Detect which cell encompasses the target text, then output its [X, Y] center coordinate. 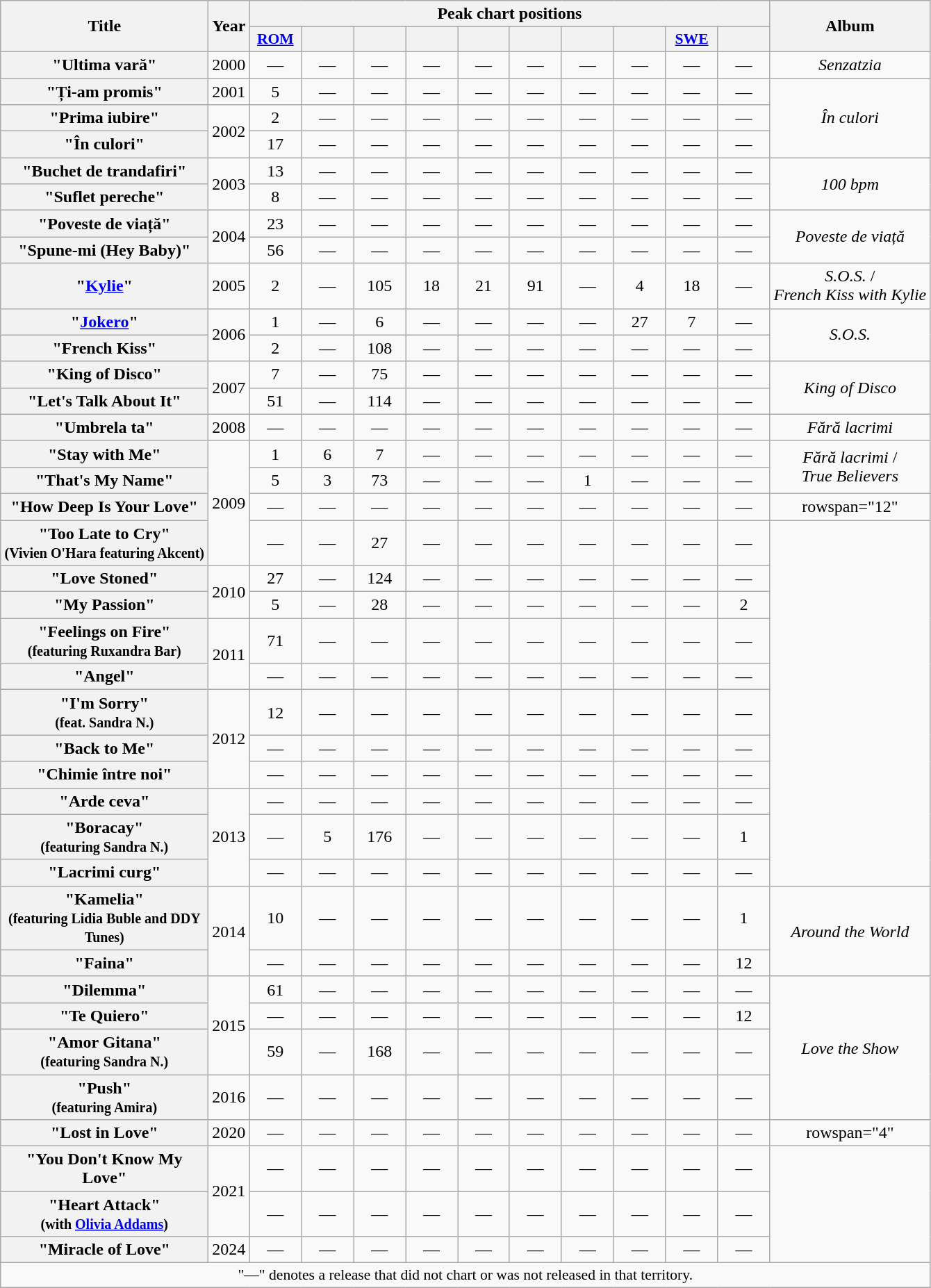
2015 [229, 1025]
2012 [229, 739]
4 [639, 286]
SWE [692, 40]
rowspan="4" [850, 1133]
2010 [229, 592]
2008 [229, 427]
"Te Quiero" [104, 1016]
75 [379, 374]
"Feelings on Fire"(featuring Ruxandra Bar) [104, 641]
"Lacrimi curg" [104, 873]
"Arde ceva" [104, 801]
10 [275, 918]
2005 [229, 286]
61 [275, 989]
"Stay with Me" [104, 454]
2002 [229, 131]
2021 [229, 1191]
Peak chart positions [510, 14]
Around the World [850, 931]
Love the Show [850, 1048]
2016 [229, 1096]
"Jokero" [104, 322]
"Poveste de viață" [104, 224]
"Buchet de trandafiri" [104, 171]
2024 [229, 1250]
În culori [850, 117]
108 [379, 348]
"Amor Gitana"(featuring Sandra N.) [104, 1052]
114 [379, 401]
71 [275, 641]
"Love Stoned" [104, 579]
2001 [229, 91]
28 [379, 605]
105 [379, 286]
56 [275, 250]
"How Deep Is Your Love" [104, 506]
S.O.S. /French Kiss with Kylie [850, 286]
"Ultima vară" [104, 65]
"Kamelia"(featuring Lidia Buble and DDY Tunes) [104, 918]
"—" denotes a release that did not chart or was not released in that territory. [465, 1275]
"My Passion" [104, 605]
"French Kiss" [104, 348]
"You Don't Know My Love" [104, 1169]
59 [275, 1052]
Year [229, 26]
"Angel" [104, 677]
2013 [229, 836]
"Chimie între noi" [104, 775]
Title [104, 26]
"Push"(featuring Amira) [104, 1096]
"Kylie" [104, 286]
23 [275, 224]
rowspan="12" [850, 506]
"That's My Name" [104, 480]
8 [275, 197]
2004 [229, 237]
17 [275, 145]
51 [275, 401]
124 [379, 579]
"În culori" [104, 145]
3 [328, 480]
2003 [229, 184]
"I'm Sorry"(feat. Sandra N.) [104, 713]
"Miracle of Love" [104, 1250]
ROM [275, 40]
2014 [229, 931]
"Dilemma" [104, 989]
"Boracay"(featuring Sandra N.) [104, 836]
S.O.S. [850, 335]
Senzatzia [850, 65]
King of Disco [850, 388]
"Back to Me" [104, 748]
2006 [229, 335]
100 bpm [850, 184]
"Faina" [104, 963]
"Umbrela ta" [104, 427]
2000 [229, 65]
"Heart Attack"(with Olivia Addams) [104, 1214]
Fără lacrimi /True Believers [850, 467]
91 [535, 286]
168 [379, 1052]
"Too Late to Cry"(Vivien O'Hara featuring Akcent) [104, 542]
Fără lacrimi [850, 427]
Album [850, 26]
"Lost in Love" [104, 1133]
176 [379, 836]
73 [379, 480]
2011 [229, 654]
"Let's Talk About It" [104, 401]
2007 [229, 388]
"King of Disco" [104, 374]
21 [484, 286]
"Spune-mi (Hey Baby)" [104, 250]
Poveste de viață [850, 237]
"Ți-am promis" [104, 91]
2020 [229, 1133]
2009 [229, 503]
"Suflet pereche" [104, 197]
"Prima iubire" [104, 118]
13 [275, 171]
